Capture the cell that displays the provided text and extract its (X, Y) central coordinate. 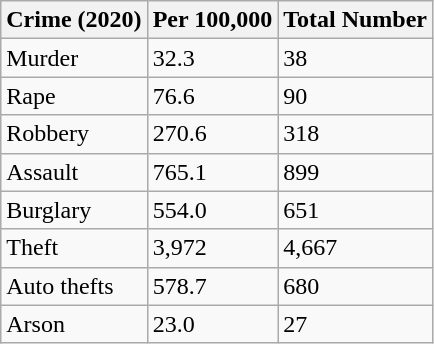
76.6 (212, 96)
4,667 (356, 248)
651 (356, 210)
Robbery (74, 134)
899 (356, 172)
90 (356, 96)
680 (356, 286)
Rape (74, 96)
Total Number (356, 20)
765.1 (212, 172)
Assault (74, 172)
270.6 (212, 134)
Auto thefts (74, 286)
578.7 (212, 286)
Crime (2020) (74, 20)
Arson (74, 324)
27 (356, 324)
Murder (74, 58)
38 (356, 58)
Burglary (74, 210)
3,972 (212, 248)
554.0 (212, 210)
Theft (74, 248)
Per 100,000 (212, 20)
318 (356, 134)
32.3 (212, 58)
23.0 (212, 324)
